Scan for the cell matching the given text and deliver its (X, Y) coordinate at center. 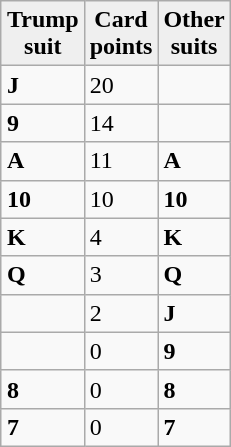
Cardpoints (121, 34)
2 (121, 313)
20 (121, 85)
3 (121, 275)
4 (121, 237)
Trumpsuit (42, 34)
14 (121, 123)
Othersuits (194, 34)
11 (121, 161)
